Pinpoint the cell where the given text exists, returning its [x, y] midpoint coordinate. 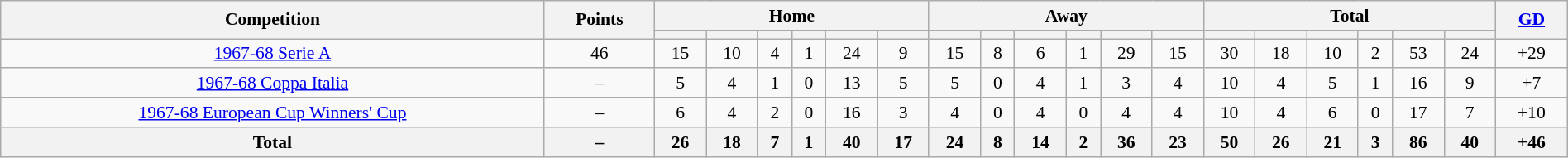
Competition [273, 20]
53 [1418, 53]
23 [1178, 141]
29 [1126, 53]
Points [599, 20]
1967-68 Serie A [273, 53]
50 [1229, 141]
GD [1532, 20]
30 [1229, 53]
1967-68 Coppa Italia [273, 83]
36 [1126, 141]
14 [1040, 141]
Away [1066, 16]
21 [1332, 141]
+7 [1532, 83]
1967-68 European Cup Winners' Cup [273, 113]
+10 [1532, 113]
+46 [1532, 141]
+29 [1532, 53]
46 [599, 53]
13 [852, 83]
86 [1418, 141]
Home [791, 16]
